Provide the [X, Y] coordinate of the cell's center where the given text is located.  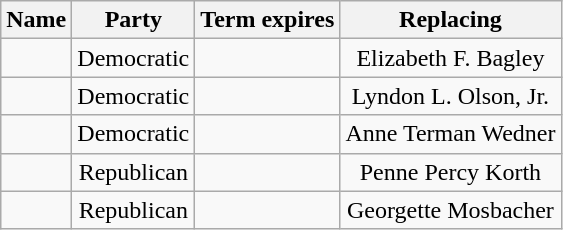
Replacing [450, 20]
Georgette Mosbacher [450, 210]
Name [36, 20]
Party [134, 20]
Term expires [268, 20]
Elizabeth F. Bagley [450, 58]
Anne Terman Wedner [450, 134]
Penne Percy Korth [450, 172]
Lyndon L. Olson, Jr. [450, 96]
